Scan for the cell matching the given text and deliver its [x, y] coordinate at center. 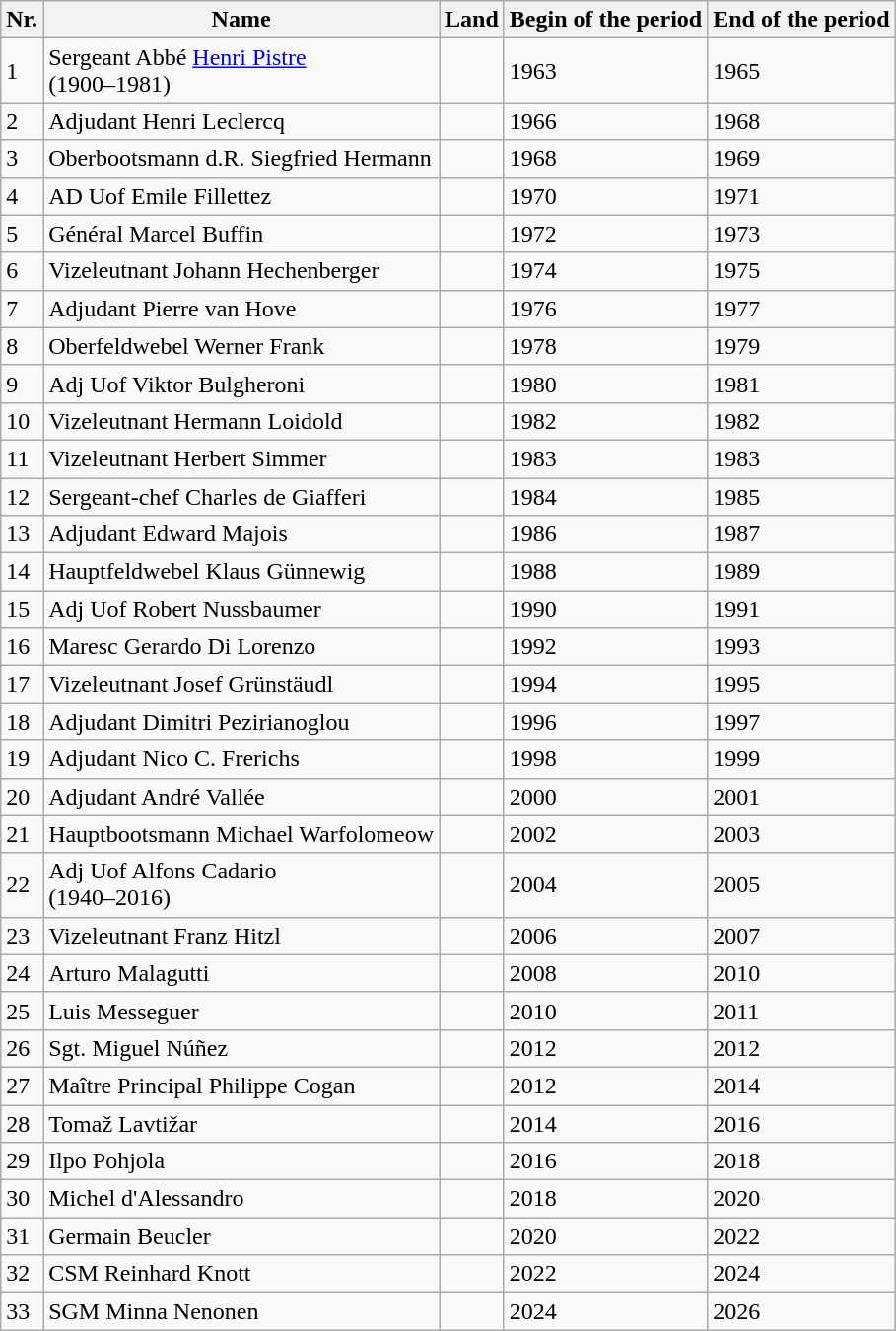
Arturo Malagutti [241, 973]
29 [22, 1161]
2006 [605, 936]
1994 [605, 684]
27 [22, 1086]
10 [22, 421]
Michel d'Alessandro [241, 1199]
Land [472, 20]
1981 [801, 384]
1992 [605, 647]
2002 [605, 834]
Tomaž Lavtižar [241, 1123]
Oberbootsmann d.R. Siegfried Hermann [241, 159]
6 [22, 271]
2026 [801, 1311]
1970 [605, 196]
33 [22, 1311]
1973 [801, 234]
Adjudant André Vallée [241, 797]
1999 [801, 759]
28 [22, 1123]
1977 [801, 309]
Hauptfeldwebel Klaus Günnewig [241, 572]
Adj Uof Alfons Cadario (1940–2016) [241, 885]
Général Marcel Buffin [241, 234]
2008 [605, 973]
1966 [605, 121]
1990 [605, 609]
Maître Principal Philippe Cogan [241, 1086]
1980 [605, 384]
Begin of the period [605, 20]
2003 [801, 834]
1969 [801, 159]
1998 [605, 759]
1991 [801, 609]
1986 [605, 534]
1971 [801, 196]
4 [22, 196]
23 [22, 936]
Vizeleutnant Franz Hitzl [241, 936]
30 [22, 1199]
1965 [801, 71]
14 [22, 572]
5 [22, 234]
2001 [801, 797]
Ilpo Pohjola [241, 1161]
24 [22, 973]
1974 [605, 271]
1963 [605, 71]
21 [22, 834]
Sgt. Miguel Núñez [241, 1048]
1993 [801, 647]
SGM Minna Nenonen [241, 1311]
Hauptbootsmann Michael Warfolomeow [241, 834]
22 [22, 885]
16 [22, 647]
1972 [605, 234]
17 [22, 684]
20 [22, 797]
AD Uof Emile Fillettez [241, 196]
Name [241, 20]
Sergeant Abbé Henri Pistre (1900–1981) [241, 71]
31 [22, 1236]
9 [22, 384]
7 [22, 309]
Luis Messeguer [241, 1011]
1975 [801, 271]
CSM Reinhard Knott [241, 1274]
2 [22, 121]
Adjudant Edward Majois [241, 534]
1987 [801, 534]
8 [22, 346]
1 [22, 71]
1988 [605, 572]
1979 [801, 346]
2007 [801, 936]
2011 [801, 1011]
Vizeleutnant Hermann Loidold [241, 421]
2005 [801, 885]
1978 [605, 346]
3 [22, 159]
11 [22, 458]
Adjudant Nico C. Frerichs [241, 759]
1985 [801, 496]
13 [22, 534]
32 [22, 1274]
Germain Beucler [241, 1236]
1997 [801, 722]
18 [22, 722]
1995 [801, 684]
End of the period [801, 20]
Adjudant Henri Leclercq [241, 121]
Vizeleutnant Johann Hechenberger [241, 271]
1996 [605, 722]
Oberfeldwebel Werner Frank [241, 346]
2000 [605, 797]
Adjudant Pierre van Hove [241, 309]
Adj Uof Viktor Bulgheroni [241, 384]
26 [22, 1048]
Vizeleutnant Josef Grünstäudl [241, 684]
Adjudant Dimitri Pezirianoglou [241, 722]
Sergeant-chef Charles de Giafferi [241, 496]
1984 [605, 496]
Adj Uof Robert Nussbaumer [241, 609]
25 [22, 1011]
15 [22, 609]
1976 [605, 309]
1989 [801, 572]
Vizeleutnant Herbert Simmer [241, 458]
19 [22, 759]
12 [22, 496]
Nr. [22, 20]
2004 [605, 885]
Maresc Gerardo Di Lorenzo [241, 647]
